Determine the (x, y) coordinate at the center of the cell enclosing the given text.  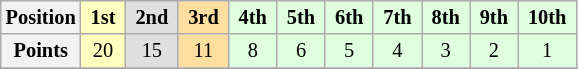
1 (547, 51)
6 (301, 51)
10th (547, 17)
4 (397, 51)
4th (253, 17)
15 (152, 51)
20 (104, 51)
5th (301, 17)
7th (397, 17)
8th (446, 17)
9th (494, 17)
2 (494, 51)
2nd (152, 17)
3rd (203, 17)
1st (104, 17)
6th (349, 17)
11 (203, 51)
5 (349, 51)
3 (446, 51)
Position (41, 17)
Points (41, 51)
8 (253, 51)
